Return the [x, y] coordinate for the center point of the cell that contains the specified text.  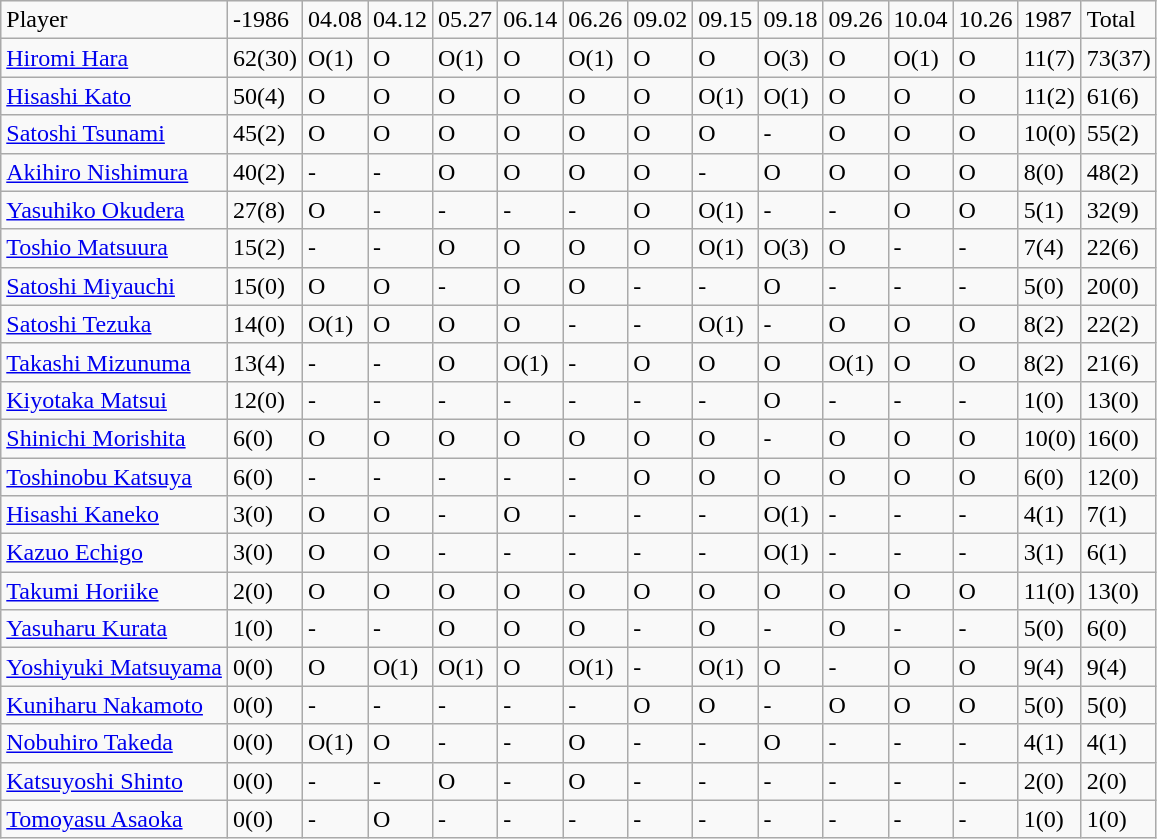
Kuniharu Nakamoto [114, 705]
73(37) [1118, 58]
15(0) [264, 286]
06.14 [530, 20]
06.26 [596, 20]
Kazuo Echigo [114, 553]
Takumi Horiike [114, 591]
6(1) [1118, 553]
Toshinobu Katsuya [114, 477]
16(0) [1118, 438]
Katsuyoshi Shinto [114, 781]
40(2) [264, 172]
Yasuharu Kurata [114, 629]
7(4) [1050, 248]
09.15 [726, 20]
45(2) [264, 134]
7(1) [1118, 515]
32(9) [1118, 210]
11(2) [1050, 96]
Kiyotaka Matsui [114, 400]
Toshio Matsuura [114, 248]
22(6) [1118, 248]
3(1) [1050, 553]
Tomoyasu Asaoka [114, 819]
13(4) [264, 362]
Akihiro Nishimura [114, 172]
Shinichi Morishita [114, 438]
Hisashi Kato [114, 96]
8(0) [1050, 172]
10.26 [986, 20]
10.04 [920, 20]
11(7) [1050, 58]
27(8) [264, 210]
09.02 [660, 20]
09.26 [856, 20]
-1986 [264, 20]
55(2) [1118, 134]
11(0) [1050, 591]
Total [1118, 20]
Hisashi Kaneko [114, 515]
20(0) [1118, 286]
14(0) [264, 324]
Satoshi Tezuka [114, 324]
05.27 [466, 20]
Player [114, 20]
50(4) [264, 96]
Yoshiyuki Matsuyama [114, 667]
15(2) [264, 248]
Satoshi Tsunami [114, 134]
21(6) [1118, 362]
09.18 [790, 20]
Satoshi Miyauchi [114, 286]
04.12 [400, 20]
48(2) [1118, 172]
Nobuhiro Takeda [114, 743]
22(2) [1118, 324]
Hiromi Hara [114, 58]
Yasuhiko Okudera [114, 210]
1987 [1050, 20]
5(1) [1050, 210]
Takashi Mizunuma [114, 362]
62(30) [264, 58]
61(6) [1118, 96]
04.08 [334, 20]
